Detect which cell encompasses the target text, then output its (x, y) center coordinate. 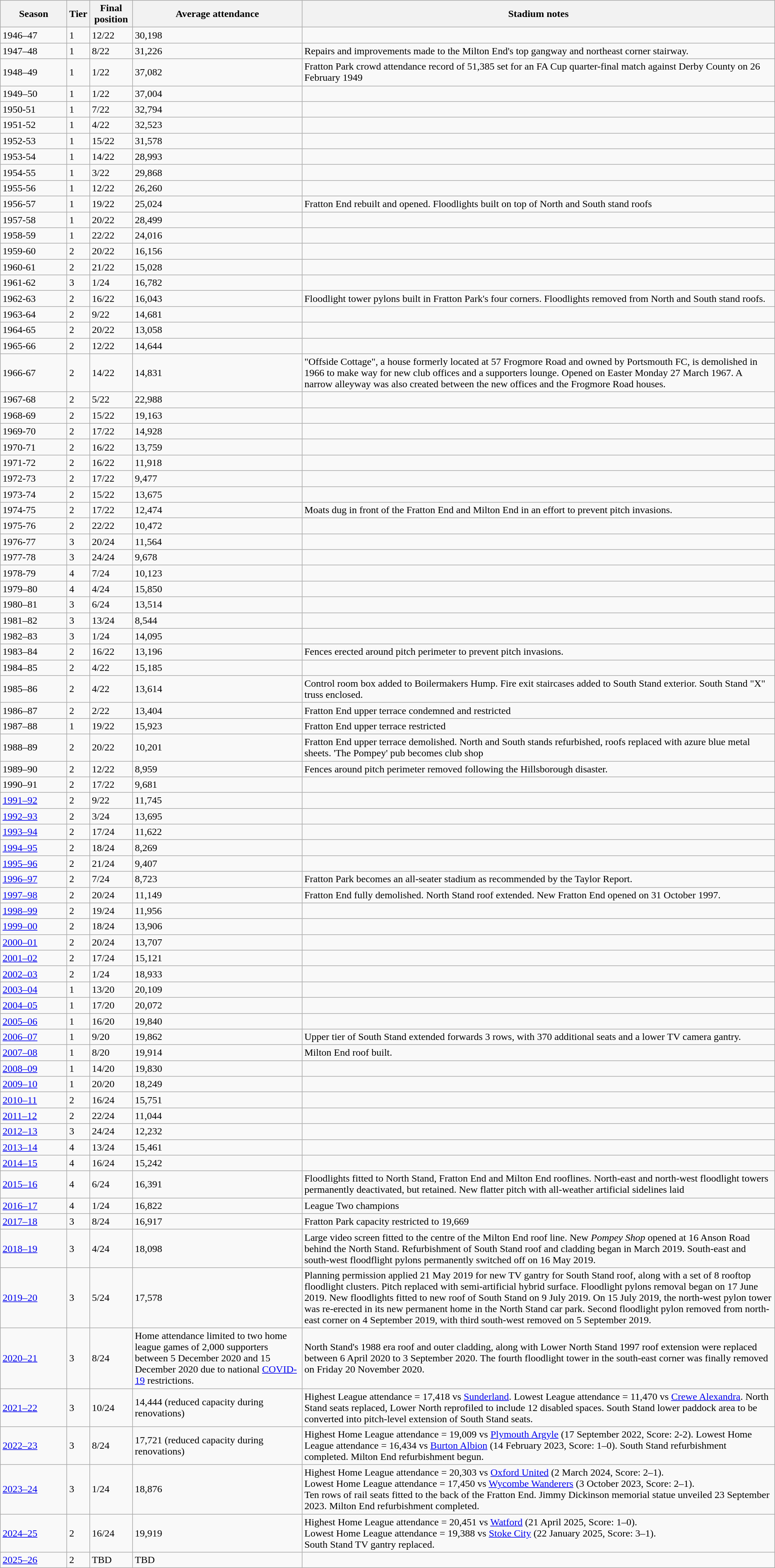
1953-54 (34, 157)
15,850 (217, 589)
9/20 (111, 1037)
Stadium notes (539, 14)
14,681 (217, 314)
11,918 (217, 463)
1985–86 (34, 689)
15,461 (217, 1147)
2016–17 (34, 1206)
9,681 (217, 785)
9,678 (217, 557)
Final position (111, 14)
16,822 (217, 1206)
18,249 (217, 1084)
1995–96 (34, 864)
31,578 (217, 141)
8,269 (217, 848)
1991–92 (34, 801)
37,004 (217, 94)
30,198 (217, 35)
Moats dug in front of the Fratton End and Milton End in an effort to prevent pitch invasions. (539, 510)
9,407 (217, 864)
2017–18 (34, 1221)
2013–14 (34, 1147)
1990–91 (34, 785)
Fratton End rebuilt and opened. Floodlights built on top of North and South stand roofs (539, 204)
2006–07 (34, 1037)
1980–81 (34, 605)
Fratton Park becomes an all-seater stadium as recommended by the Taylor Report. (539, 879)
28,993 (217, 157)
1963-64 (34, 314)
1972-73 (34, 478)
1992–93 (34, 816)
2000–01 (34, 942)
1982–83 (34, 636)
14,444 (reduced capacity during renovations) (217, 1407)
1959-60 (34, 251)
2007–08 (34, 1053)
Average attendance (217, 14)
20,109 (217, 989)
2008–09 (34, 1069)
Fratton Park capacity restricted to 19,669 (539, 1221)
2001–02 (34, 958)
Fratton End upper terrace condemned and restricted (539, 710)
12,232 (217, 1131)
1955-56 (34, 188)
8,959 (217, 769)
Fratton End upper terrace restricted (539, 726)
8,723 (217, 879)
1946–47 (34, 35)
17/20 (111, 1005)
21/24 (111, 864)
1958-59 (34, 236)
2005–06 (34, 1021)
11,622 (217, 832)
15,185 (217, 668)
1951-52 (34, 125)
8,544 (217, 620)
1952-53 (34, 141)
1988–89 (34, 747)
1975-76 (34, 526)
18,876 (217, 1489)
2024–25 (34, 1533)
13,614 (217, 689)
25,024 (217, 204)
1983–84 (34, 652)
13,695 (217, 816)
1960-61 (34, 267)
10,472 (217, 526)
8/22 (111, 51)
Fences around pitch perimeter removed following the Hillsborough disaster. (539, 769)
16/20 (111, 1021)
11,745 (217, 801)
2018–19 (34, 1248)
11,956 (217, 911)
1986–87 (34, 710)
16,391 (217, 1184)
14,644 (217, 346)
16,917 (217, 1221)
1950-51 (34, 109)
2025–26 (34, 1560)
Upper tier of South Stand extended forwards 3 rows, with 370 additional seats and a lower TV camera gantry. (539, 1037)
19/24 (111, 911)
15,923 (217, 726)
Fences erected around pitch perimeter to prevent pitch invasions. (539, 652)
14/20 (111, 1069)
10/24 (111, 1407)
Milton End roof built. (539, 1053)
2014–15 (34, 1163)
14,928 (217, 431)
10,201 (217, 747)
13,058 (217, 330)
15,028 (217, 267)
19,914 (217, 1053)
Repairs and improvements made to the Milton End's top gangway and northeast corner stairway. (539, 51)
2002–03 (34, 974)
18,098 (217, 1248)
11,044 (217, 1116)
13,514 (217, 605)
32,523 (217, 125)
31,226 (217, 51)
1948–49 (34, 72)
15,751 (217, 1100)
3/22 (111, 172)
1967-68 (34, 400)
18,933 (217, 974)
24,016 (217, 236)
13,675 (217, 494)
5/22 (111, 400)
22/24 (111, 1116)
19,163 (217, 415)
8/20 (111, 1053)
13,707 (217, 942)
32,794 (217, 109)
26,260 (217, 188)
1977-78 (34, 557)
21/22 (111, 267)
Tier (79, 14)
2012–13 (34, 1131)
2015–16 (34, 1184)
2/22 (111, 710)
12,474 (217, 510)
Fratton End fully demolished. North Stand roof extended. New Fratton End opened on 31 October 1997. (539, 895)
Floodlight tower pylons built in Fratton Park's four corners. Floodlights removed from North and South stand roofs. (539, 299)
14,095 (217, 636)
2010–11 (34, 1100)
13,759 (217, 447)
1987–88 (34, 726)
1997–98 (34, 895)
2022–23 (34, 1446)
13,404 (217, 710)
1996–97 (34, 879)
1956-57 (34, 204)
2019–20 (34, 1298)
1976-77 (34, 542)
1970-71 (34, 447)
1981–82 (34, 620)
11,149 (217, 895)
15,121 (217, 958)
16,782 (217, 283)
14,831 (217, 373)
1961-62 (34, 283)
19,840 (217, 1021)
11,564 (217, 542)
7/22 (111, 109)
10,123 (217, 573)
1964-65 (34, 330)
1989–90 (34, 769)
1969-70 (34, 431)
1978-79 (34, 573)
Fratton Park crowd attendance record of 51,385 set for an FA Cup quarter-final match against Derby County on 26 February 1949 (539, 72)
1957-58 (34, 220)
13,196 (217, 652)
1974-75 (34, 510)
19,919 (217, 1533)
1971-72 (34, 463)
17,721 (reduced capacity during renovations) (217, 1446)
1979–80 (34, 589)
1966-67 (34, 373)
2011–12 (34, 1116)
1999–00 (34, 926)
2009–10 (34, 1084)
16,156 (217, 251)
16,043 (217, 299)
1962-63 (34, 299)
1954-55 (34, 172)
5/24 (111, 1298)
League Two champions (539, 1206)
1973-74 (34, 494)
2021–22 (34, 1407)
9,477 (217, 478)
29,868 (217, 172)
1984–85 (34, 668)
2023–24 (34, 1489)
22,988 (217, 400)
17,578 (217, 1298)
1947–48 (34, 51)
28,499 (217, 220)
1998–99 (34, 911)
2020–21 (34, 1358)
1965-66 (34, 346)
15,242 (217, 1163)
2003–04 (34, 989)
Season (34, 14)
3/24 (111, 816)
1993–94 (34, 832)
1949–50 (34, 94)
19,862 (217, 1037)
2004–05 (34, 1005)
37,082 (217, 72)
19,830 (217, 1069)
1968-69 (34, 415)
13,906 (217, 926)
Control room box added to Boilermakers Hump. Fire exit staircases added to South Stand exterior. South Stand "X" truss enclosed. (539, 689)
20,072 (217, 1005)
13/20 (111, 989)
1994–95 (34, 848)
20/20 (111, 1084)
